Pinpoint the cell where the given text exists, returning its [X, Y] midpoint coordinate. 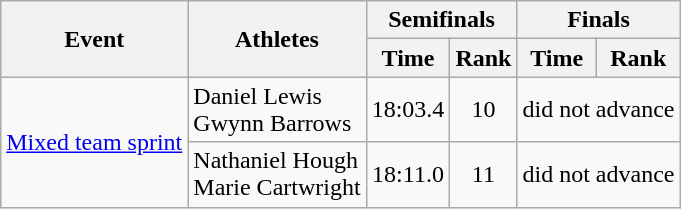
11 [484, 174]
Event [94, 39]
Semifinals [442, 20]
18:11.0 [408, 174]
10 [484, 110]
18:03.4 [408, 110]
Athletes [277, 39]
Nathaniel Hough Marie Cartwright [277, 174]
Mixed team sprint [94, 142]
Daniel Lewis Gwynn Barrows [277, 110]
Finals [598, 20]
